Return [x, y] of the center of cell containing provided text 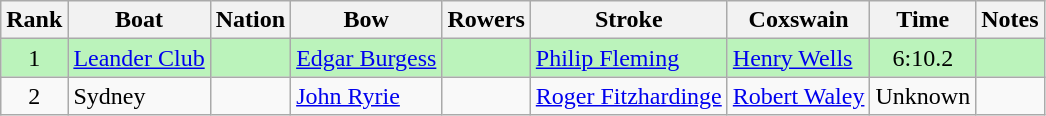
Edgar Burgess [366, 58]
Henry Wells [798, 58]
Time [923, 20]
Nation [250, 20]
Rowers [486, 20]
Stroke [628, 20]
6:10.2 [923, 58]
Philip Fleming [628, 58]
John Ryrie [366, 96]
Notes [1010, 20]
2 [34, 96]
Coxswain [798, 20]
Sydney [139, 96]
Roger Fitzhardinge [628, 96]
Leander Club [139, 58]
Boat [139, 20]
Rank [34, 20]
Robert Waley [798, 96]
1 [34, 58]
Bow [366, 20]
Unknown [923, 96]
